Capture the cell that displays the provided text and extract its [X, Y] central coordinate. 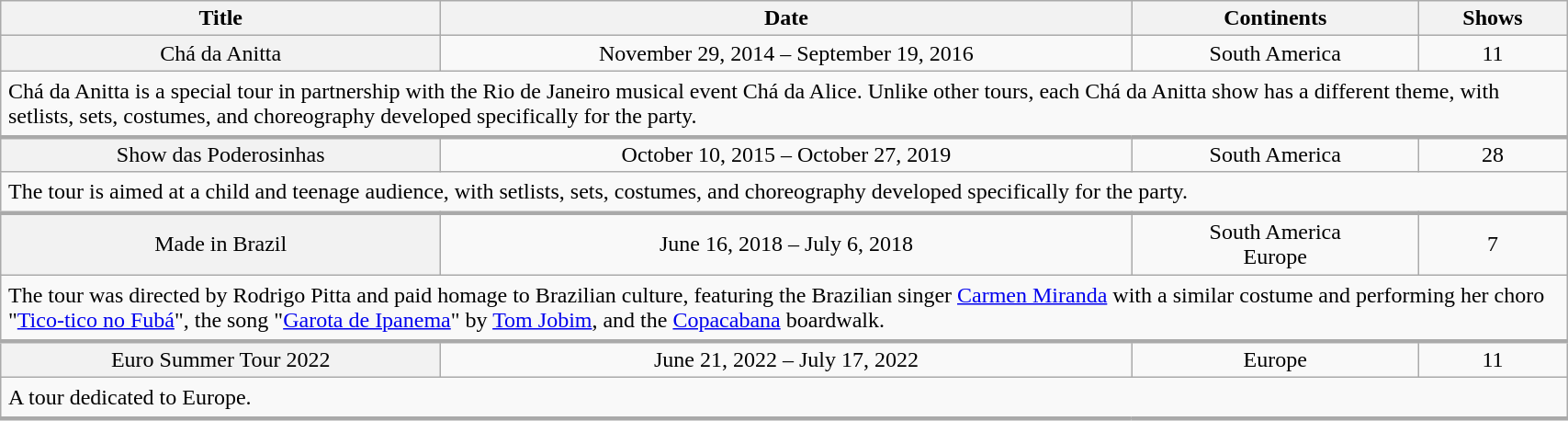
June 21, 2022 – July 17, 2022 [786, 358]
October 10, 2015 – October 27, 2019 [786, 154]
South AmericaEurope [1275, 245]
Continents [1275, 18]
Europe [1275, 358]
A tour dedicated to Europe. [784, 397]
The tour is aimed at a child and teenage audience, with setlists, sets, costumes, and choreography developed specifically for the party. [784, 193]
Euro Summer Tour 2022 [220, 358]
28 [1492, 154]
Show das Poderosinhas [220, 154]
Shows [1492, 18]
November 29, 2014 – September 19, 2016 [786, 53]
Made in Brazil [220, 245]
7 [1492, 245]
Chá da Anitta [220, 53]
Date [786, 18]
June 16, 2018 – July 6, 2018 [786, 245]
Title [220, 18]
